Search for the cell housing the specified text and yield its (x, y) center coordinate. 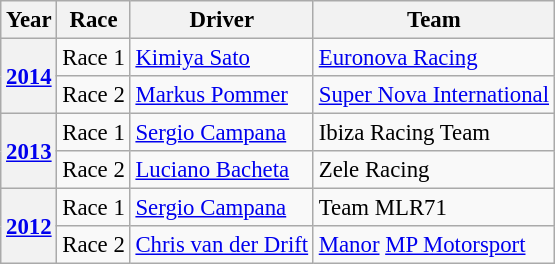
Zele Racing (434, 170)
Kimiya Sato (222, 58)
Markus Pommer (222, 95)
Driver (222, 20)
Chris van der Drift (222, 245)
2013 (29, 152)
Super Nova International (434, 95)
Ibiza Racing Team (434, 133)
Manor MP Motorsport (434, 245)
Year (29, 20)
Luciano Bacheta (222, 170)
Race (94, 20)
Team (434, 20)
2014 (29, 76)
2012 (29, 226)
Team MLR71 (434, 208)
Euronova Racing (434, 58)
